Find where the given text appears and provide that cell's center as [x, y] coordinate. 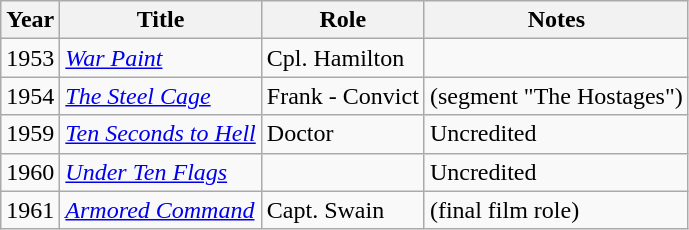
1953 [30, 58]
Under Ten Flags [160, 172]
Role [342, 20]
War Paint [160, 58]
Armored Command [160, 210]
(final film role) [556, 210]
Year [30, 20]
1960 [30, 172]
Notes [556, 20]
The Steel Cage [160, 96]
Ten Seconds to Hell [160, 134]
Frank - Convict [342, 96]
Title [160, 20]
1959 [30, 134]
(segment "The Hostages") [556, 96]
1961 [30, 210]
Capt. Swain [342, 210]
Doctor [342, 134]
1954 [30, 96]
Cpl. Hamilton [342, 58]
